Locate the cell with the specified text and output its (X, Y) center coordinate. 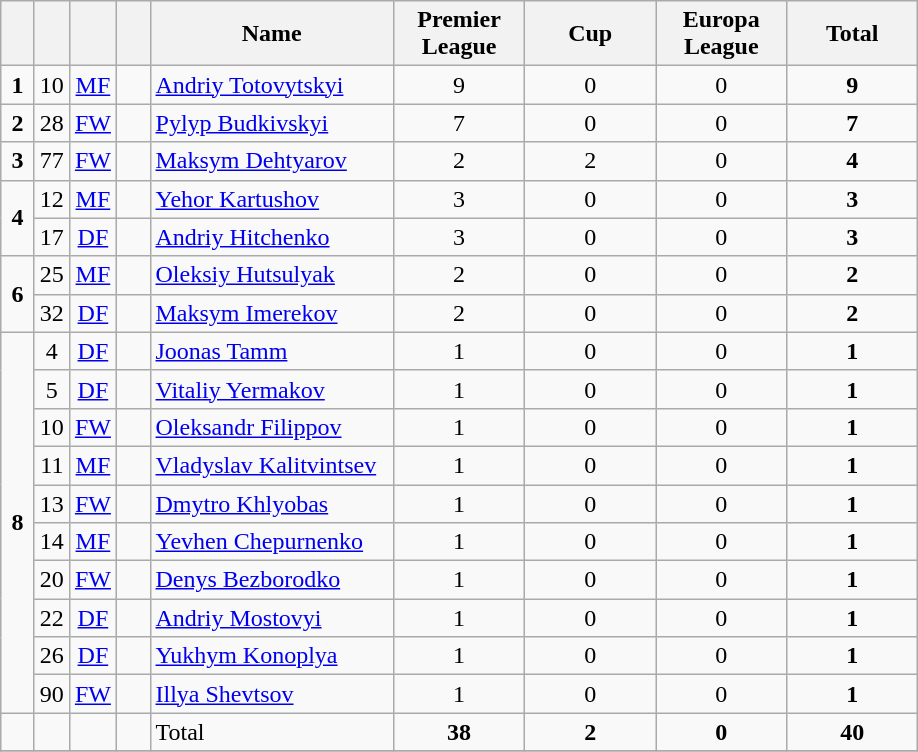
Andriy Mostovyi (272, 618)
14 (52, 542)
38 (460, 732)
Illya Shevtsov (272, 694)
Vitaliy Yermakov (272, 389)
Denys Bezborodko (272, 580)
Andriy Totovytskyi (272, 85)
Oleksandr Filippov (272, 427)
Dmytro Khlyobas (272, 503)
28 (52, 123)
Premier League (460, 34)
12 (52, 199)
Oleksiy Hutsulyak (272, 275)
Yehor Kartushov (272, 199)
17 (52, 237)
26 (52, 656)
25 (52, 275)
5 (52, 389)
90 (52, 694)
Vladyslav Kalitvintsev (272, 465)
20 (52, 580)
Andriy Hitchenko (272, 237)
Cup (590, 34)
11 (52, 465)
Name (272, 34)
Europa League (722, 34)
8 (18, 522)
40 (852, 732)
6 (18, 294)
Joonas Tamm (272, 351)
77 (52, 161)
Pylyp Budkivskyi (272, 123)
Maksym Dehtyarov (272, 161)
22 (52, 618)
Yevhen Chepurnenko (272, 542)
Yukhym Konoplya (272, 656)
13 (52, 503)
Maksym Imerekov (272, 313)
32 (52, 313)
